Determine the [X, Y] coordinate at the center of the cell enclosing the given text.  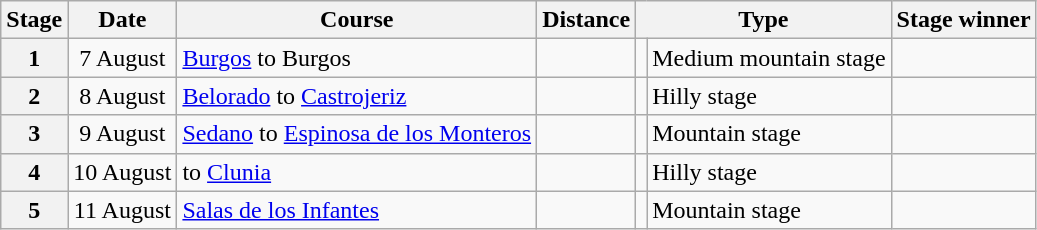
Course [357, 20]
1 [34, 58]
Distance [586, 20]
Medium mountain stage [769, 58]
2 [34, 96]
Stage [34, 20]
Belorado to Castrojeriz [357, 96]
7 August [122, 58]
Date [122, 20]
8 August [122, 96]
3 [34, 134]
11 August [122, 210]
9 August [122, 134]
5 [34, 210]
4 [34, 172]
Burgos to Burgos [357, 58]
10 August [122, 172]
Salas de los Infantes [357, 210]
to Clunia [357, 172]
Type [764, 20]
Sedano to Espinosa de los Monteros [357, 134]
Stage winner [964, 20]
